Find where the given text appears and provide that cell's center as [X, Y] coordinate. 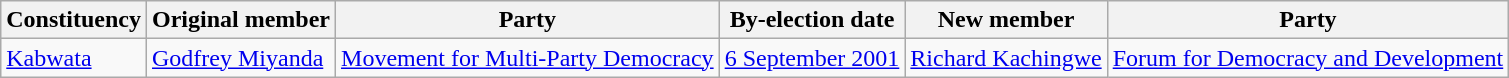
Forum for Democracy and Development [1308, 58]
6 September 2001 [812, 58]
New member [1006, 20]
Kabwata [74, 58]
Constituency [74, 20]
Movement for Multi-Party Democracy [528, 58]
Original member [240, 20]
Godfrey Miyanda [240, 58]
Richard Kachingwe [1006, 58]
By-election date [812, 20]
